Return the [X, Y] coordinate for the center point of the cell that contains the specified text.  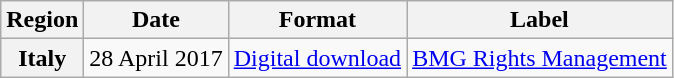
Digital download [317, 58]
BMG Rights Management [540, 58]
Format [317, 20]
Label [540, 20]
Italy [42, 58]
28 April 2017 [156, 58]
Region [42, 20]
Date [156, 20]
